Locate the cell with the specified text and output its (X, Y) center coordinate. 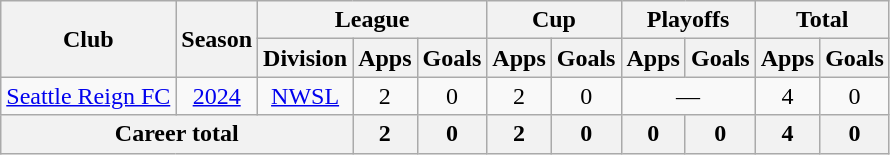
Season (217, 39)
2024 (217, 96)
Career total (177, 134)
Playoffs (688, 20)
Total (822, 20)
Cup (554, 20)
NWSL (306, 96)
League (372, 20)
Division (306, 58)
Club (88, 39)
— (688, 96)
Seattle Reign FC (88, 96)
